Pinpoint the cell where the given text exists, returning its (X, Y) midpoint coordinate. 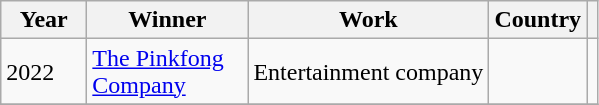
Work (368, 20)
2022 (44, 72)
The Pinkfong Company (168, 72)
Country (538, 20)
Year (44, 20)
Winner (168, 20)
Entertainment company (368, 72)
